Return (x, y) of the center of cell containing provided text 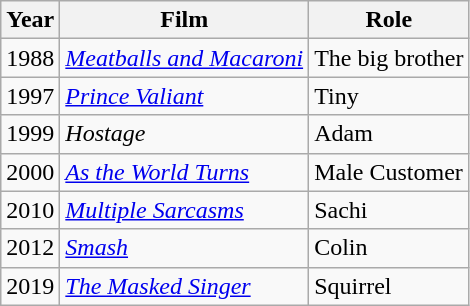
1999 (30, 134)
Prince Valiant (184, 96)
2012 (30, 248)
Film (184, 20)
2000 (30, 172)
Squirrel (389, 286)
1997 (30, 96)
As the World Turns (184, 172)
Sachi (389, 210)
Role (389, 20)
Meatballs and Macaroni (184, 58)
Year (30, 20)
Colin (389, 248)
Male Customer (389, 172)
The Masked Singer (184, 286)
Hostage (184, 134)
Adam (389, 134)
Smash (184, 248)
1988 (30, 58)
2019 (30, 286)
The big brother (389, 58)
Tiny (389, 96)
Multiple Sarcasms (184, 210)
2010 (30, 210)
